Locate the cell with the specified text and output its [X, Y] center coordinate. 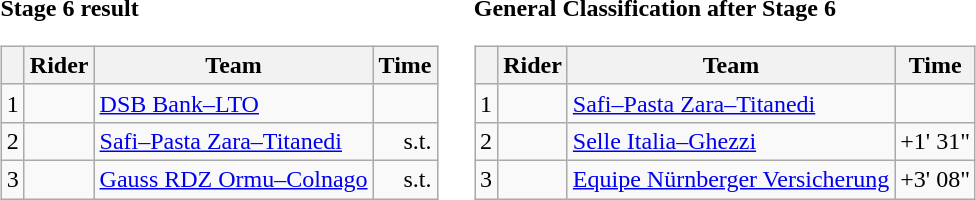
Selle Italia–Ghezzi [730, 141]
Equipe Nürnberger Versicherung [730, 179]
+1' 31" [936, 141]
DSB Bank–LTO [234, 103]
Gauss RDZ Ormu–Colnago [234, 179]
+3' 08" [936, 179]
